Capture the cell that displays the provided text and extract its (X, Y) central coordinate. 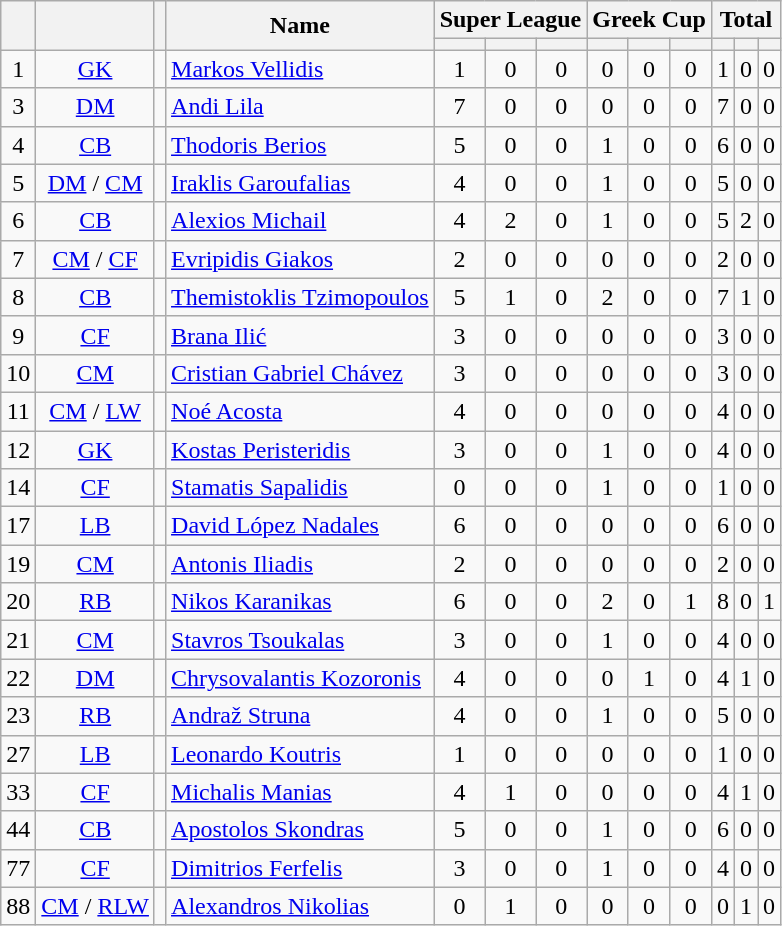
Andraž Struna (300, 716)
Michalis Manias (300, 792)
Total (746, 20)
David López Nadales (300, 526)
Alexios Michail (300, 221)
10 (18, 373)
33 (18, 792)
Super League (510, 20)
Leonardo Koutris (300, 754)
Themistoklis Tzimopoulos (300, 297)
Apostolos Skondras (300, 830)
Antonis Iliadis (300, 564)
27 (18, 754)
Iraklis Garoufalias (300, 183)
Thodoris Berios (300, 145)
Dimitrios Ferfelis (300, 868)
Markos Vellidis (300, 69)
Brana Ilić (300, 335)
Evripidis Giakos (300, 259)
44 (18, 830)
Stamatis Sapalidis (300, 488)
Cristian Gabriel Chávez (300, 373)
CM / LW (96, 411)
Andi Lila (300, 107)
20 (18, 602)
88 (18, 906)
CM / CF (96, 259)
22 (18, 678)
12 (18, 449)
Stavros Tsoukalas (300, 640)
Greek Cup (650, 20)
Name (300, 26)
77 (18, 868)
Chrysovalantis Kozoronis (300, 678)
19 (18, 564)
CM / RLW (96, 906)
9 (18, 335)
Alexandros Nikolias (300, 906)
Noé Acosta (300, 411)
DM / CM (96, 183)
11 (18, 411)
Nikos Karanikas (300, 602)
14 (18, 488)
23 (18, 716)
17 (18, 526)
21 (18, 640)
Kostas Peristeridis (300, 449)
